Return [x, y] of the center of cell containing provided text 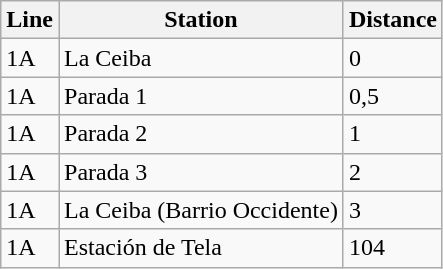
Estación de Tela [200, 248]
0 [392, 58]
La Ceiba (Barrio Occidente) [200, 210]
Line [30, 20]
104 [392, 248]
1 [392, 134]
2 [392, 172]
Parada 2 [200, 134]
3 [392, 210]
Station [200, 20]
Parada 1 [200, 96]
Distance [392, 20]
La Ceiba [200, 58]
Parada 3 [200, 172]
0,5 [392, 96]
